Provide the (x, y) coordinate of the cell's center where the given text is located.  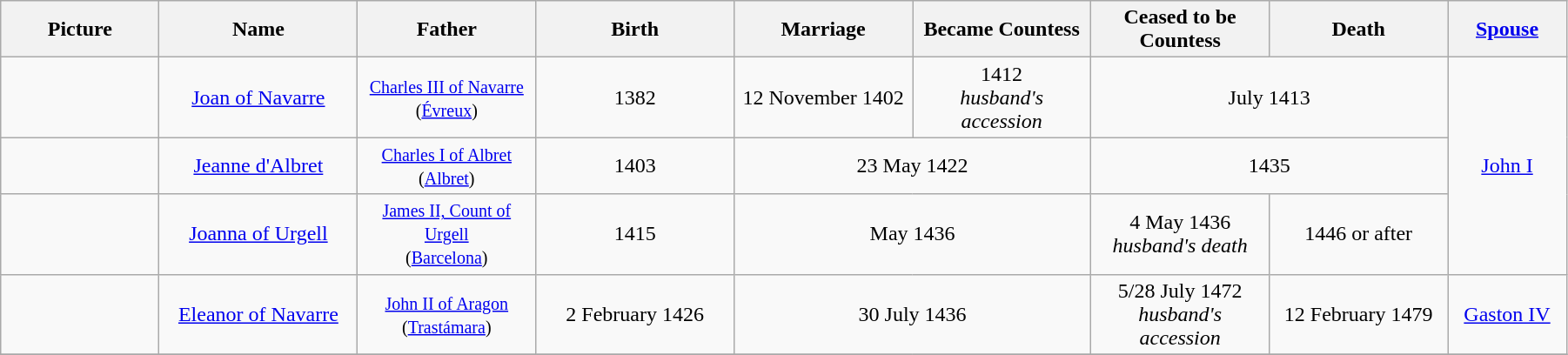
Charles I of Albret(Albret) (447, 165)
John I (1507, 165)
Joanna of Urgell (258, 234)
James II, Count of Urgell(Barcelona) (447, 234)
12 November 1402 (823, 97)
5/28 July 1472husband's accession (1180, 314)
Father (447, 30)
John II of Aragon(Trastámara) (447, 314)
Became Countess (1002, 30)
Death (1359, 30)
1446 or after (1359, 234)
Jeanne d'Albret (258, 165)
Birth (635, 30)
Joan of Navarre (258, 97)
2 February 1426 (635, 314)
1412husband's accession (1002, 97)
Charles III of Navarre(Évreux) (447, 97)
12 February 1479 (1359, 314)
Picture (80, 30)
Spouse (1507, 30)
May 1436 (913, 234)
1382 (635, 97)
Marriage (823, 30)
30 July 1436 (913, 314)
1415 (635, 234)
Ceased to be Countess (1180, 30)
1403 (635, 165)
July 1413 (1270, 97)
Gaston IV (1507, 314)
Eleanor of Navarre (258, 314)
23 May 1422 (913, 165)
1435 (1270, 165)
4 May 1436husband's death (1180, 234)
Name (258, 30)
